Capture the cell that displays the provided text and extract its [x, y] central coordinate. 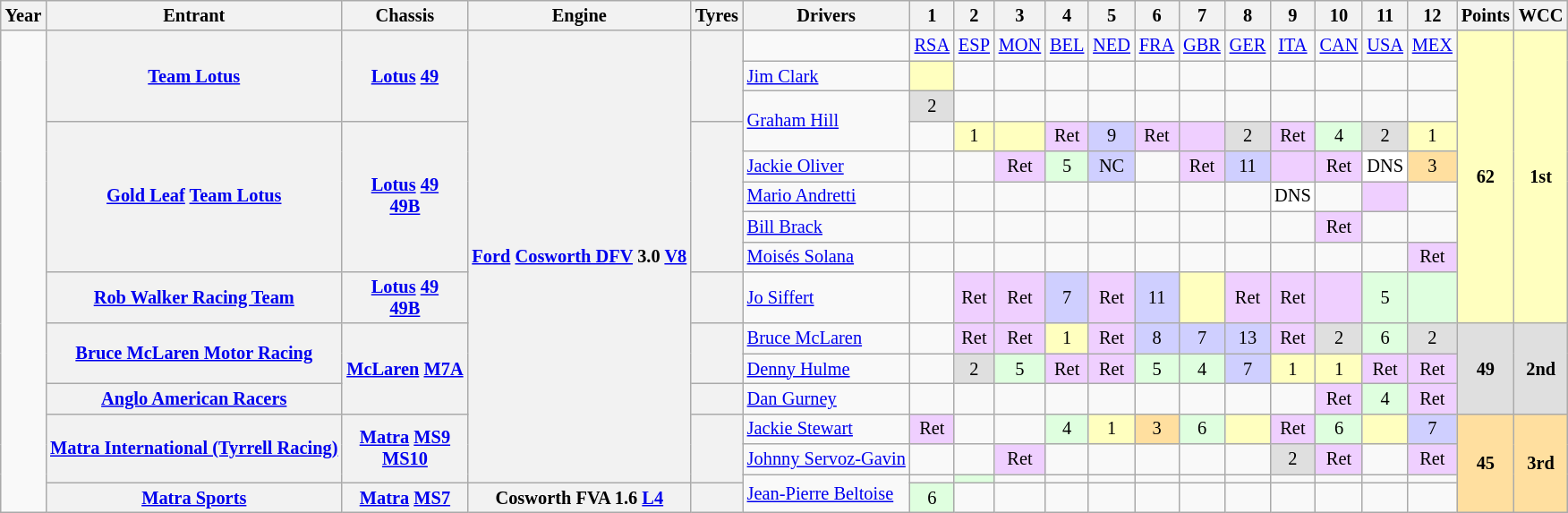
Dan Gurney [827, 398]
Engine [579, 15]
CAN [1339, 46]
Mario Andretti [827, 196]
Matra International (Tyrrell Racing) [193, 448]
USA [1385, 46]
12 [1432, 15]
Moisés Solana [827, 257]
Rob Walker Racing Team [193, 297]
1st [1541, 177]
2nd [1541, 369]
Gold Leaf Team Lotus [193, 196]
Ford Cosworth DFV 3.0 V8 [579, 256]
NED [1112, 46]
Bruce McLaren [827, 338]
Anglo American Racers [193, 398]
Drivers [827, 15]
RSA [933, 46]
Jackie Oliver [827, 167]
GBR [1202, 46]
Jo Siffert [827, 297]
WCC [1541, 15]
GER [1248, 46]
49 [1486, 369]
Johnny Servoz-Gavin [827, 459]
Bruce McLaren Motor Racing [193, 353]
Matra MS9MS10 [405, 448]
Year [23, 15]
Tyres [717, 15]
MEX [1432, 46]
FRA [1156, 46]
Matra MS7 [405, 498]
McLaren M7A [405, 369]
MON [1020, 46]
Points [1486, 15]
Chassis [405, 15]
Jim Clark [827, 76]
3rd [1541, 464]
Jackie Stewart [827, 429]
Denny Hulme [827, 369]
Graham Hill [827, 120]
ESP [974, 46]
Lotus 49 [405, 75]
Team Lotus [193, 75]
Cosworth FVA 1.6 L4 [579, 498]
Matra Sports [193, 498]
10 [1339, 15]
Jean-Pierre Beltoise [827, 492]
NC [1112, 167]
Bill Brack [827, 227]
13 [1248, 338]
62 [1486, 177]
BEL [1067, 46]
Entrant [193, 15]
ITA [1292, 46]
45 [1486, 464]
